Return the (X, Y) coordinate for the center point of the cell that contains the specified text.  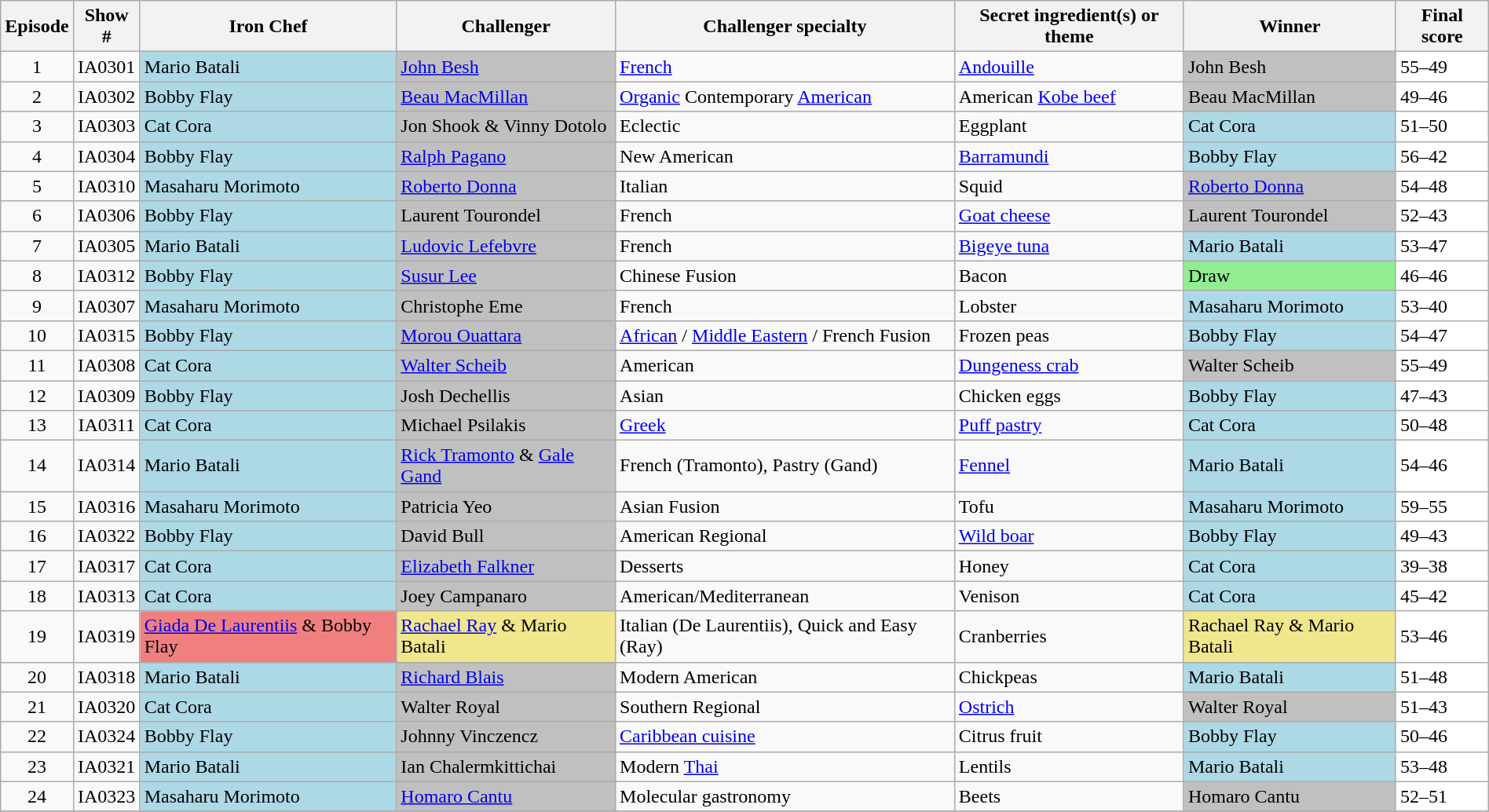
Ostrich (1069, 707)
56–42 (1442, 156)
IA0308 (107, 365)
Molecular gastronomy (785, 796)
American Regional (785, 536)
6 (37, 216)
Chicken eggs (1069, 395)
21 (37, 707)
53–40 (1442, 305)
47–43 (1442, 395)
Challenger (506, 27)
Winner (1290, 27)
8 (37, 276)
Honey (1069, 566)
54–48 (1442, 186)
David Bull (506, 536)
Lobster (1069, 305)
Italian (De Laurentiis), Quick and Easy (Ray) (785, 636)
IA0310 (107, 186)
IA0319 (107, 636)
IA0314 (107, 466)
IA0313 (107, 596)
16 (37, 536)
Morou Ouattara (506, 335)
Josh Dechellis (506, 395)
New American (785, 156)
Barramundi (1069, 156)
Elizabeth Falkner (506, 566)
18 (37, 596)
Final score (1442, 27)
4 (37, 156)
Chinese Fusion (785, 276)
Ralph Pagano (506, 156)
51–50 (1442, 126)
52–43 (1442, 216)
IA0305 (107, 246)
Venison (1069, 596)
Eggplant (1069, 126)
Iron Chef (269, 27)
54–46 (1442, 466)
Patricia Yeo (506, 507)
Goat cheese (1069, 216)
Squid (1069, 186)
7 (37, 246)
Giada De Laurentiis & Bobby Flay (269, 636)
39–38 (1442, 566)
IA0311 (107, 426)
Wild boar (1069, 536)
54–47 (1442, 335)
Show # (107, 27)
59–55 (1442, 507)
11 (37, 365)
20 (37, 677)
53–46 (1442, 636)
IA0306 (107, 216)
9 (37, 305)
1 (37, 67)
IA0304 (107, 156)
Cranberries (1069, 636)
51–48 (1442, 677)
Chickpeas (1069, 677)
13 (37, 426)
Ludovic Lefebvre (506, 246)
46–46 (1442, 276)
Caribbean cuisine (785, 737)
IA0317 (107, 566)
Modern American (785, 677)
Episode (37, 27)
Tofu (1069, 507)
Richard Blais (506, 677)
24 (37, 796)
49–46 (1442, 97)
Joey Campanaro (506, 596)
2 (37, 97)
51–43 (1442, 707)
53–48 (1442, 766)
American Kobe beef (1069, 97)
Susur Lee (506, 276)
Andouille (1069, 67)
10 (37, 335)
Christophe Eme (506, 305)
Puff pastry (1069, 426)
53–47 (1442, 246)
Michael Psilakis (506, 426)
Bigeye tuna (1069, 246)
Italian (785, 186)
French (Tramonto), Pastry (Gand) (785, 466)
Desserts (785, 566)
Rick Tramonto & Gale Gand (506, 466)
50–46 (1442, 737)
Lentils (1069, 766)
Challenger specialty (785, 27)
IA0321 (107, 766)
50–48 (1442, 426)
IA0323 (107, 796)
23 (37, 766)
Jon Shook & Vinny Dotolo (506, 126)
Greek (785, 426)
Dungeness crab (1069, 365)
Organic Contemporary American (785, 97)
Asian Fusion (785, 507)
Draw (1290, 276)
IA0312 (107, 276)
IA0315 (107, 335)
IA0324 (107, 737)
IA0320 (107, 707)
IA0318 (107, 677)
5 (37, 186)
African / Middle Eastern / French Fusion (785, 335)
IA0301 (107, 67)
Citrus fruit (1069, 737)
Ian Chalermkittichai (506, 766)
Eclectic (785, 126)
52–51 (1442, 796)
Asian (785, 395)
Frozen peas (1069, 335)
Modern Thai (785, 766)
IA0303 (107, 126)
15 (37, 507)
Beets (1069, 796)
49–43 (1442, 536)
American (785, 365)
Johnny Vinczencz (506, 737)
17 (37, 566)
IA0322 (107, 536)
IA0302 (107, 97)
3 (37, 126)
Bacon (1069, 276)
Fennel (1069, 466)
IA0316 (107, 507)
IA0307 (107, 305)
14 (37, 466)
12 (37, 395)
Southern Regional (785, 707)
19 (37, 636)
22 (37, 737)
IA0309 (107, 395)
45–42 (1442, 596)
American/Mediterranean (785, 596)
Secret ingredient(s) or theme (1069, 27)
